Determine the [X, Y] coordinate at the center of the cell enclosing the given text.  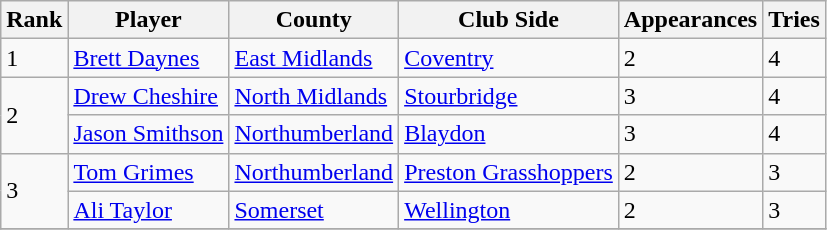
North Midlands [314, 96]
Player [148, 20]
Tom Grimes [148, 172]
Coventry [509, 58]
Appearances [690, 20]
Club Side [509, 20]
Stourbridge [509, 96]
Wellington [509, 210]
Brett Daynes [148, 58]
Tries [794, 20]
Somerset [314, 210]
Ali Taylor [148, 210]
Rank [34, 20]
Blaydon [509, 134]
East Midlands [314, 58]
County [314, 20]
1 [34, 58]
Drew Cheshire [148, 96]
Preston Grasshoppers [509, 172]
Jason Smithson [148, 134]
